Scan for the cell matching the given text and deliver its (X, Y) coordinate at center. 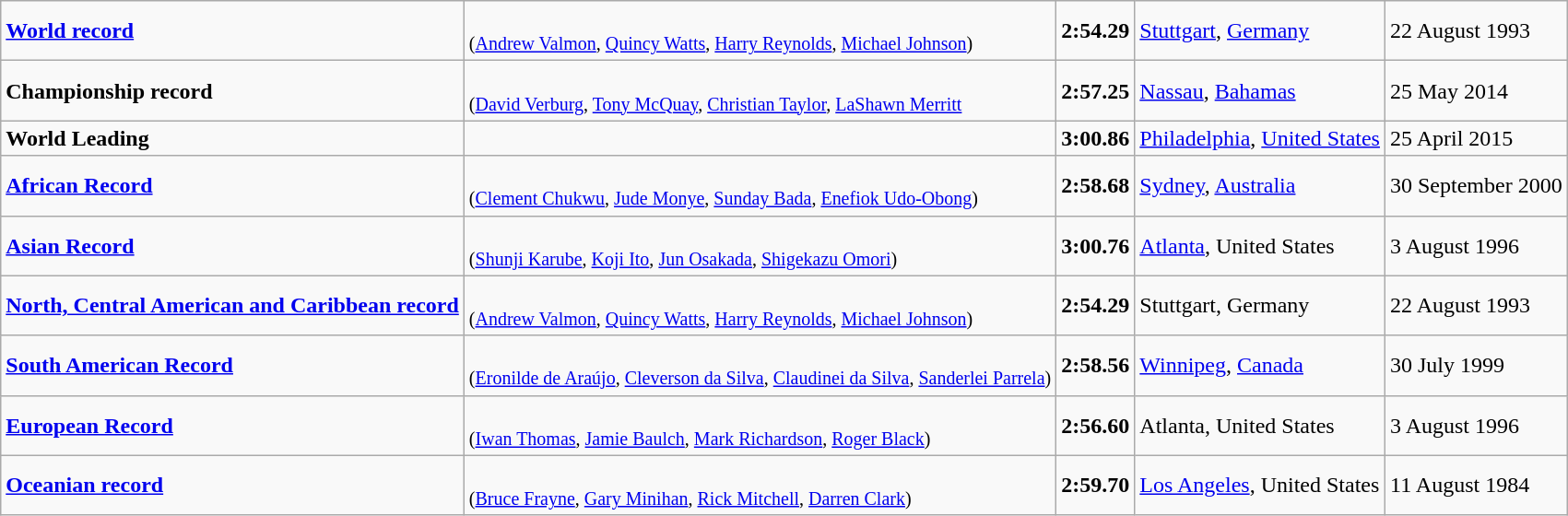
25 May 2014 (1476, 90)
(Clement Chukwu, Jude Monye, Sunday Bada, Enefiok Udo-Obong) (760, 186)
Asian Record (232, 245)
African Record (232, 186)
2:57.25 (1095, 90)
North, Central American and Caribbean record (232, 306)
Championship record (232, 90)
World Leading (232, 138)
2:56.60 (1095, 426)
European Record (232, 426)
(Bruce Frayne, Gary Minihan, Rick Mitchell, Darren Clark) (760, 485)
25 April 2015 (1476, 138)
Philadelphia, United States (1260, 138)
Winnipeg, Canada (1260, 365)
Los Angeles, United States (1260, 485)
3:00.86 (1095, 138)
(David Verburg, Tony McQuay, Christian Taylor, LaShawn Merritt (760, 90)
30 September 2000 (1476, 186)
30 July 1999 (1476, 365)
2:58.68 (1095, 186)
2:59.70 (1095, 485)
11 August 1984 (1476, 485)
World record (232, 31)
2:58.56 (1095, 365)
3:00.76 (1095, 245)
(Iwan Thomas, Jamie Baulch, Mark Richardson, Roger Black) (760, 426)
South American Record (232, 365)
(Eronilde de Araújo, Cleverson da Silva, Claudinei da Silva, Sanderlei Parrela) (760, 365)
Nassau, Bahamas (1260, 90)
Oceanian record (232, 485)
(Shunji Karube, Koji Ito, Jun Osakada, Shigekazu Omori) (760, 245)
Sydney, Australia (1260, 186)
